Provide the [X, Y] coordinate of the cell's center where the given text is located.  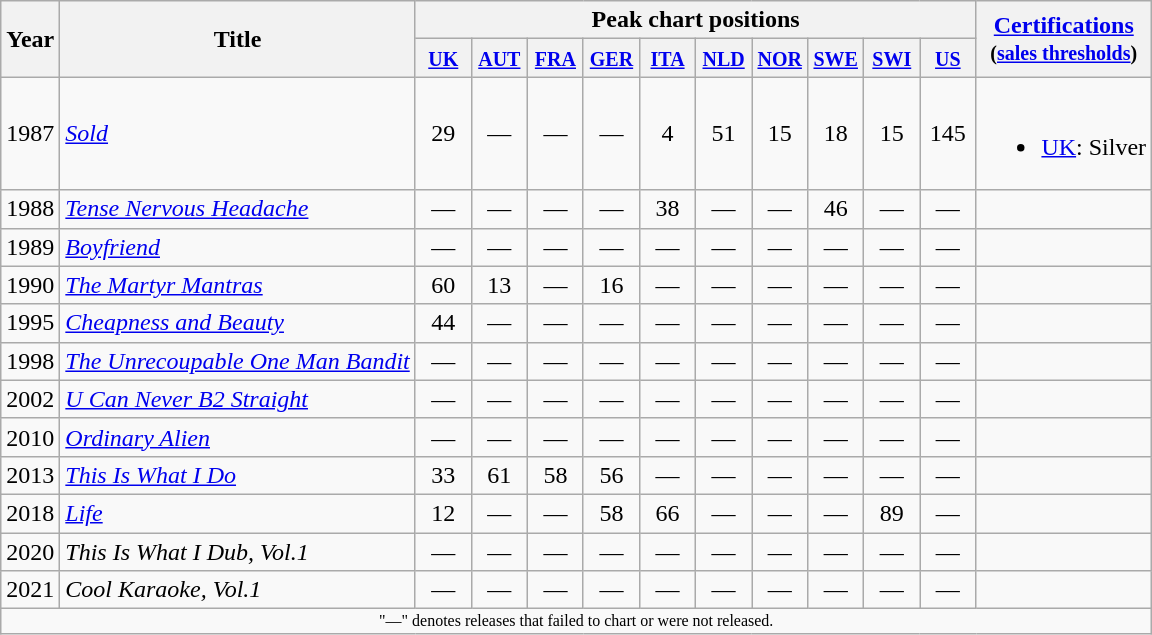
The Martyr Mantras [238, 285]
AUT [499, 58]
56 [611, 475]
Cheapness and Beauty [238, 323]
29 [443, 134]
"—" denotes releases that failed to chart or were not released. [576, 621]
2020 [30, 551]
1995 [30, 323]
38 [668, 209]
1988 [30, 209]
US [948, 58]
2013 [30, 475]
89 [892, 513]
The Unrecoupable One Man Bandit [238, 361]
ITA [668, 58]
18 [836, 134]
1989 [30, 247]
Peak chart positions [696, 20]
2021 [30, 590]
Year [30, 39]
Ordinary Alien [238, 437]
This Is What I Dub, Vol.1 [238, 551]
Boyfriend [238, 247]
Tense Nervous Headache [238, 209]
1990 [30, 285]
4 [668, 134]
51 [724, 134]
60 [443, 285]
UK: Silver [1064, 134]
13 [499, 285]
12 [443, 513]
61 [499, 475]
Sold [238, 134]
2018 [30, 513]
44 [443, 323]
1987 [30, 134]
33 [443, 475]
Cool Karaoke, Vol.1 [238, 590]
66 [668, 513]
FRA [555, 58]
GER [611, 58]
NLD [724, 58]
NOR [780, 58]
Life [238, 513]
46 [836, 209]
This Is What I Do [238, 475]
1998 [30, 361]
Title [238, 39]
Certifications(sales thresholds) [1064, 39]
SWE [836, 58]
SWI [892, 58]
2002 [30, 399]
UK [443, 58]
U Can Never B2 Straight [238, 399]
145 [948, 134]
2010 [30, 437]
16 [611, 285]
